Scan for the cell matching the given text and deliver its (X, Y) coordinate at center. 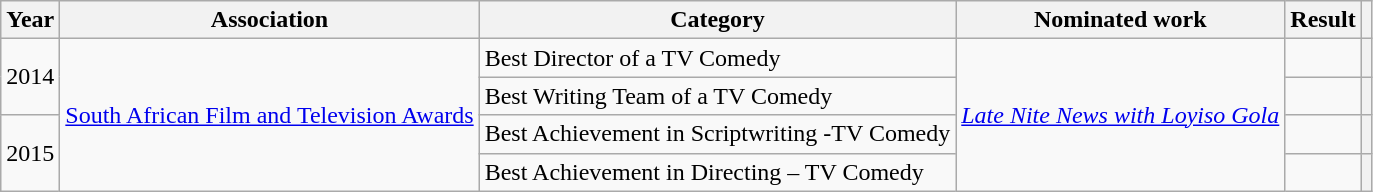
South African Film and Television Awards (270, 115)
Association (270, 20)
Result (1323, 20)
2015 (30, 153)
Late Nite News with Loyiso Gola (1120, 115)
Best Achievement in Scriptwriting -TV Comedy (718, 134)
Best Writing Team of a TV Comedy (718, 96)
Best Director of a TV Comedy (718, 58)
2014 (30, 77)
Nominated work (1120, 20)
Year (30, 20)
Category (718, 20)
Best Achievement in Directing – TV Comedy (718, 172)
